Identify which cell holds the provided text, then report its [X, Y] central coordinate. 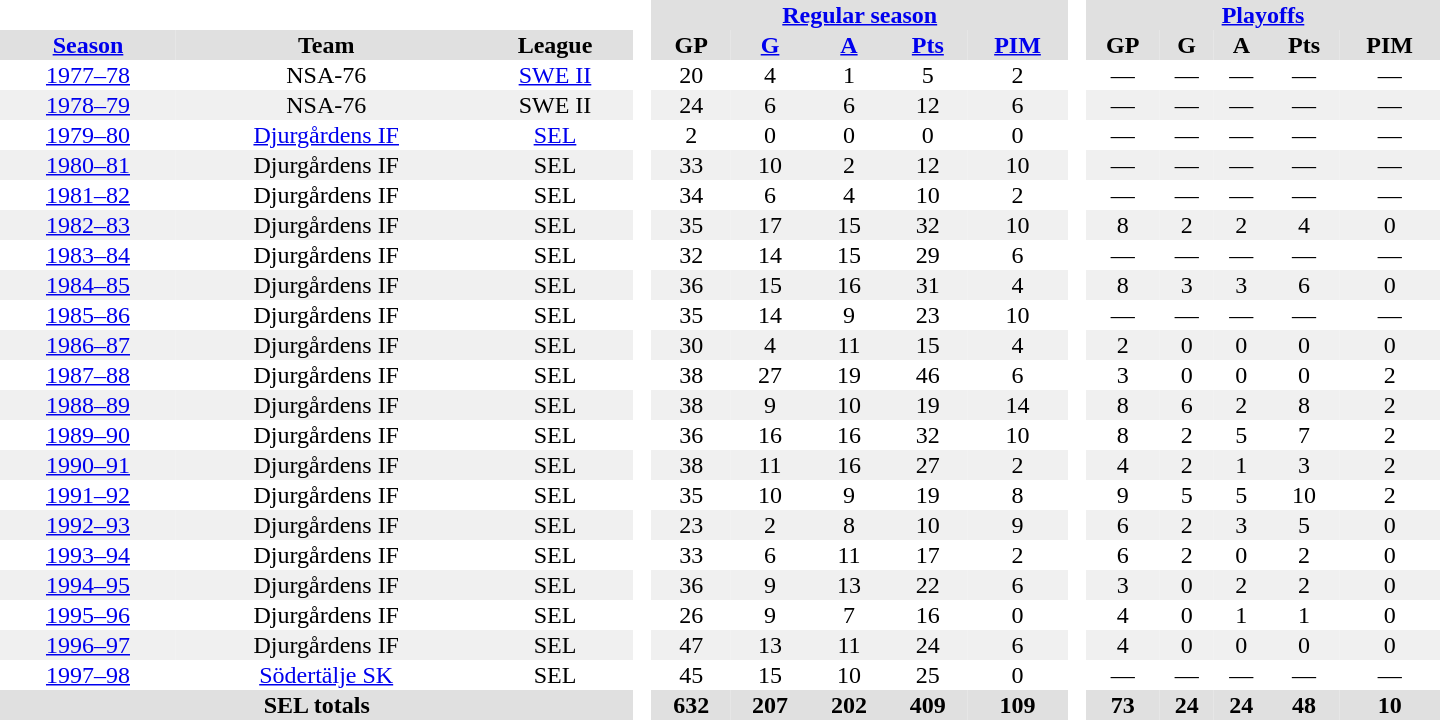
Regular season [860, 15]
1984–85 [88, 285]
1987–88 [88, 375]
1983–84 [88, 255]
SEL totals [317, 705]
48 [1304, 705]
73 [1122, 705]
1988–89 [88, 405]
46 [928, 375]
1989–90 [88, 435]
30 [692, 345]
Team [326, 45]
1982–83 [88, 225]
1995–96 [88, 615]
1991–92 [88, 495]
26 [692, 615]
1992–93 [88, 525]
25 [928, 675]
1997–98 [88, 675]
202 [850, 705]
Playoffs [1263, 15]
Södertälje SK [326, 675]
1978–79 [88, 105]
1990–91 [88, 465]
1979–80 [88, 135]
409 [928, 705]
League [554, 45]
45 [692, 675]
31 [928, 285]
1981–82 [88, 195]
22 [928, 585]
1996–97 [88, 645]
1986–87 [88, 345]
20 [692, 75]
29 [928, 255]
1977–78 [88, 75]
1994–95 [88, 585]
207 [770, 705]
1985–86 [88, 315]
1993–94 [88, 555]
632 [692, 705]
Season [88, 45]
109 [1017, 705]
1980–81 [88, 165]
34 [692, 195]
47 [692, 645]
